For the text-containing cell, return its midpoint in (X, Y) coordinate format. 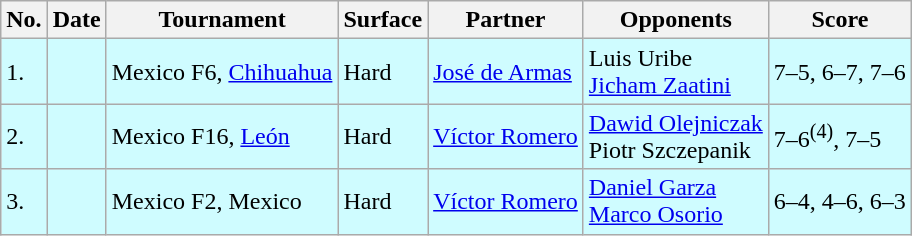
Daniel Garza Marco Osorio (676, 202)
Luis Uribe Jicham Zaatini (676, 72)
2. (24, 136)
Mexico F2, Mexico (222, 202)
3. (24, 202)
Score (840, 20)
José de Armas (506, 72)
No. (24, 20)
Mexico F16, León (222, 136)
Date (76, 20)
7–5, 6–7, 7–6 (840, 72)
Mexico F6, Chihuahua (222, 72)
7–6(4), 7–5 (840, 136)
Opponents (676, 20)
Dawid Olejniczak Piotr Szczepanik (676, 136)
Surface (383, 20)
6–4, 4–6, 6–3 (840, 202)
Partner (506, 20)
1. (24, 72)
Tournament (222, 20)
